Detect which cell encompasses the target text, then output its [X, Y] center coordinate. 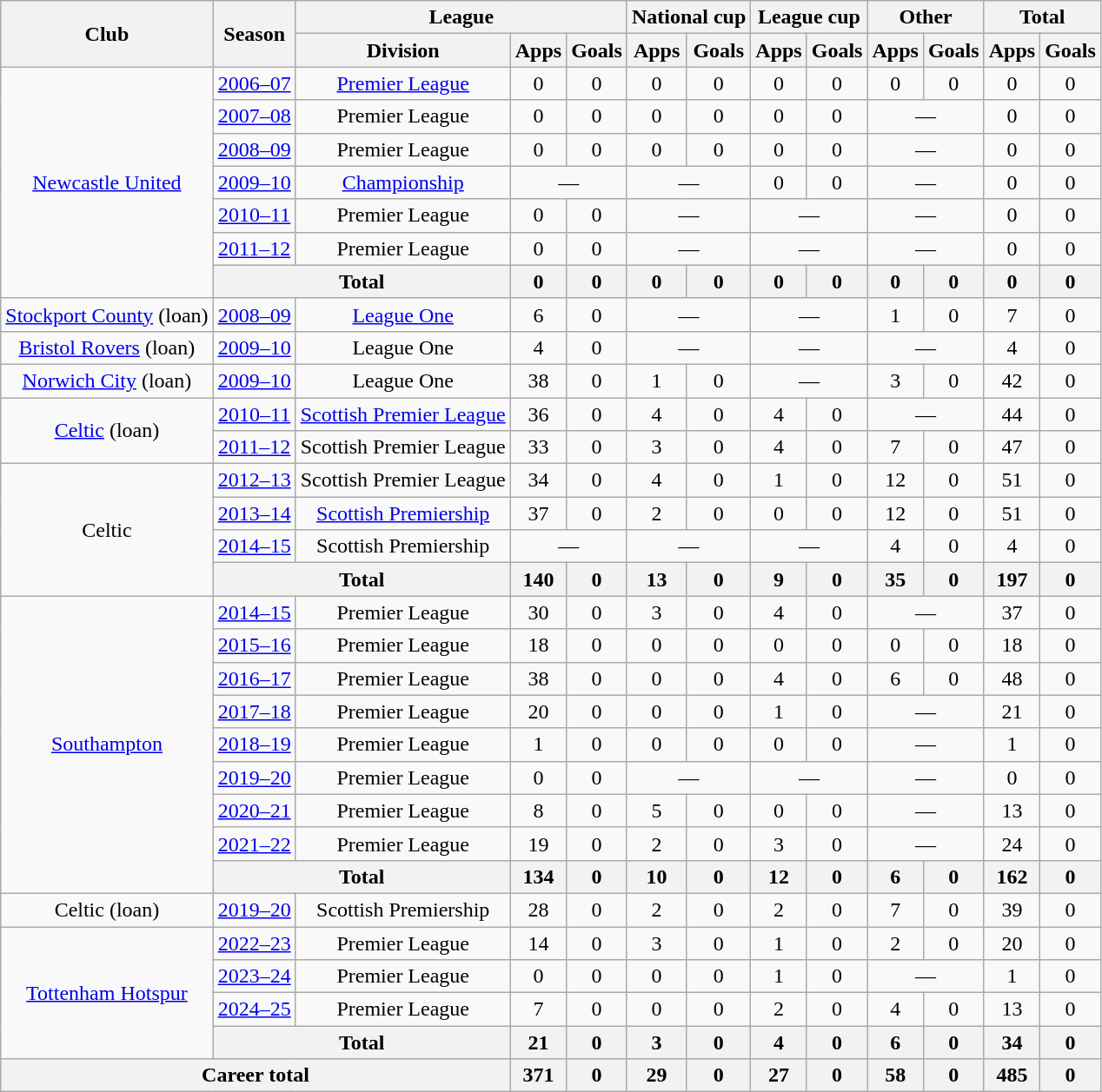
2022–23 [254, 943]
2012–13 [254, 480]
Bristol Rovers (loan) [107, 347]
30 [538, 612]
Tottenham Hotspur [107, 992]
2023–24 [254, 976]
33 [538, 447]
Stockport County (loan) [107, 314]
28 [538, 910]
48 [1012, 678]
485 [1012, 1075]
Club [107, 34]
National cup [688, 17]
Championship [403, 182]
Career total [256, 1075]
5 [656, 811]
2024–25 [254, 1009]
39 [1012, 910]
8 [538, 811]
Season [254, 34]
2017–18 [254, 711]
2013–14 [254, 513]
27 [779, 1075]
162 [1012, 877]
2018–19 [254, 745]
19 [538, 844]
9 [779, 579]
36 [538, 414]
2015–16 [254, 645]
42 [1012, 381]
League [461, 17]
197 [1012, 579]
140 [538, 579]
2006–07 [254, 83]
League cup [809, 17]
134 [538, 877]
24 [1012, 844]
Norwich City (loan) [107, 381]
371 [538, 1075]
Other [926, 17]
10 [656, 877]
14 [538, 943]
29 [656, 1075]
2021–22 [254, 844]
2016–17 [254, 678]
35 [895, 579]
Southampton [107, 745]
2020–21 [254, 811]
47 [1012, 447]
Newcastle United [107, 182]
Celtic [107, 530]
2007–08 [254, 116]
Division [403, 50]
44 [1012, 414]
58 [895, 1075]
